Extract the [x, y] coordinate from the center of the cell holding the provided text.  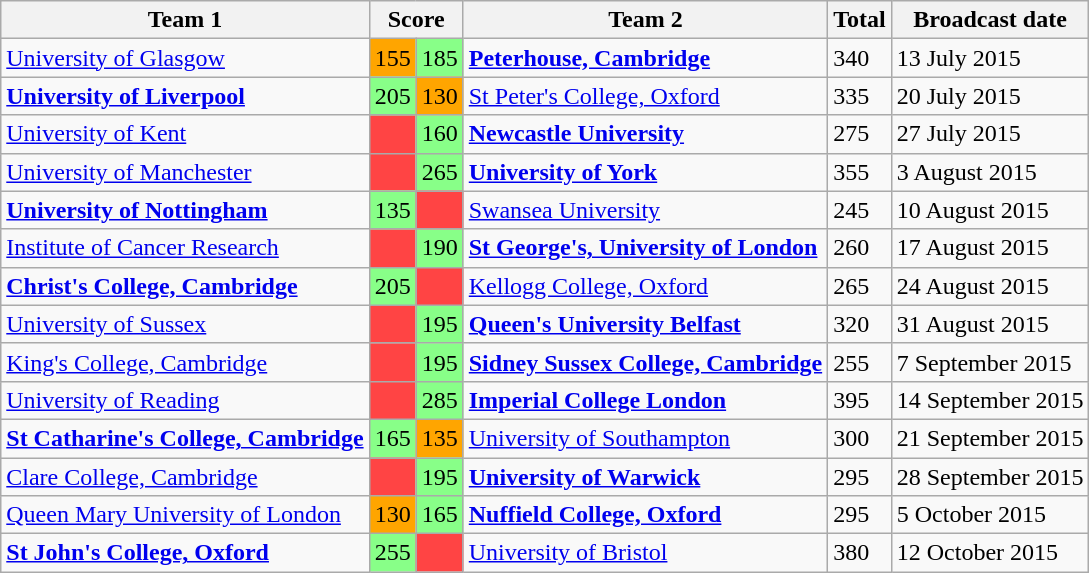
Swansea University [645, 210]
Sidney Sussex College, Cambridge [645, 362]
University of Nottingham [185, 210]
185 [440, 58]
Institute of Cancer Research [185, 248]
Nuffield College, Oxford [645, 515]
Team 1 [185, 20]
260 [860, 248]
Imperial College London [645, 400]
University of Sussex [185, 324]
17 August 2015 [990, 248]
St Catharine's College, Cambridge [185, 438]
190 [440, 248]
Queen's University Belfast [645, 324]
21 September 2015 [990, 438]
University of Kent [185, 134]
31 August 2015 [990, 324]
University of Southampton [645, 438]
24 August 2015 [990, 286]
14 September 2015 [990, 400]
Broadcast date [990, 20]
285 [440, 400]
10 August 2015 [990, 210]
3 August 2015 [990, 172]
University of Liverpool [185, 96]
395 [860, 400]
University of York [645, 172]
300 [860, 438]
5 October 2015 [990, 515]
Score [416, 20]
380 [860, 553]
Peterhouse, Cambridge [645, 58]
University of Warwick [645, 477]
340 [860, 58]
20 July 2015 [990, 96]
St George's, University of London [645, 248]
245 [860, 210]
Christ's College, Cambridge [185, 286]
355 [860, 172]
27 July 2015 [990, 134]
13 July 2015 [990, 58]
335 [860, 96]
160 [440, 134]
University of Reading [185, 400]
Kellogg College, Oxford [645, 286]
12 October 2015 [990, 553]
Team 2 [645, 20]
St John's College, Oxford [185, 553]
320 [860, 324]
University of Manchester [185, 172]
King's College, Cambridge [185, 362]
Clare College, Cambridge [185, 477]
275 [860, 134]
Queen Mary University of London [185, 515]
St Peter's College, Oxford [645, 96]
155 [392, 58]
Newcastle University [645, 134]
University of Glasgow [185, 58]
University of Bristol [645, 553]
28 September 2015 [990, 477]
7 September 2015 [990, 362]
Total [860, 20]
